Scan for the cell matching the given text and deliver its (x, y) coordinate at center. 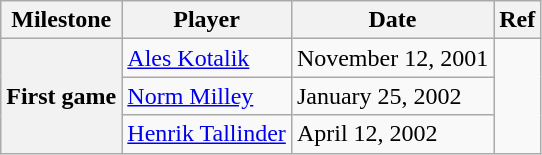
Ref (518, 20)
Date (392, 20)
November 12, 2001 (392, 58)
Henrik Tallinder (207, 134)
Norm Milley (207, 96)
Milestone (62, 20)
January 25, 2002 (392, 96)
April 12, 2002 (392, 134)
Ales Kotalik (207, 58)
Player (207, 20)
First game (62, 96)
